Return (x, y) of the center of cell containing provided text 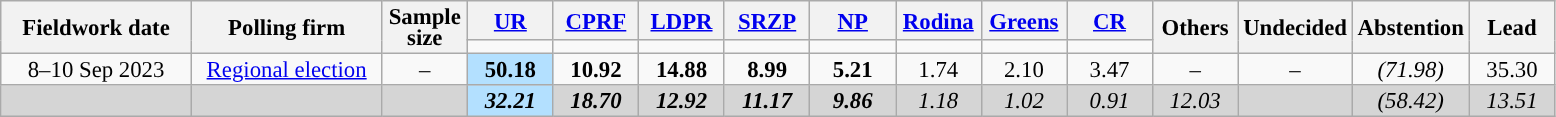
50.18 (511, 70)
18.70 (596, 101)
2.10 (1024, 70)
10.92 (596, 70)
3.47 (1110, 70)
Abstention (1410, 28)
CPRF (596, 20)
32.21 (511, 101)
14.88 (682, 70)
Polling firm (286, 28)
12.03 (1195, 101)
12.92 (682, 101)
(71.98) (1410, 70)
Samplesize (425, 28)
Undecided (1295, 28)
1.02 (1024, 101)
(58.42) (1410, 101)
Rodina (939, 20)
LDPR (682, 20)
Regional election (286, 70)
1.74 (939, 70)
13.51 (1512, 101)
CR (1110, 20)
35.30 (1512, 70)
8–10 Sep 2023 (96, 70)
Greens (1024, 20)
UR (511, 20)
11.17 (767, 101)
8.99 (767, 70)
0.91 (1110, 101)
Others (1195, 28)
Fieldwork date (96, 28)
Lead (1512, 28)
5.21 (853, 70)
SRZP (767, 20)
9.86 (853, 101)
NP (853, 20)
1.18 (939, 101)
